Scan for the cell matching the given text and deliver its (X, Y) coordinate at center. 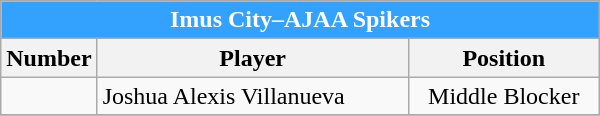
Imus City–AJAA Spikers (300, 20)
Joshua Alexis Villanueva (252, 96)
Middle Blocker (504, 96)
Number (49, 58)
Position (504, 58)
Player (252, 58)
